Provide the [X, Y] coordinate of the cell's center where the given text is located.  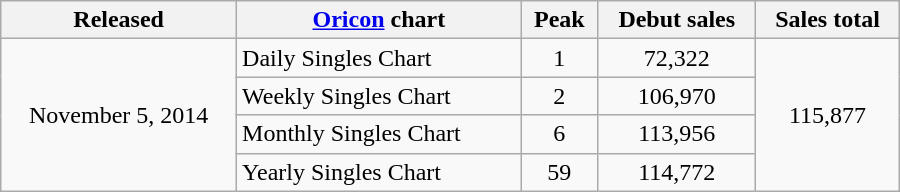
Oricon chart [380, 20]
2 [559, 96]
Daily Singles Chart [380, 58]
6 [559, 134]
115,877 [828, 115]
Yearly Singles Chart [380, 172]
Peak [559, 20]
72,322 [677, 58]
1 [559, 58]
59 [559, 172]
Sales total [828, 20]
113,956 [677, 134]
106,970 [677, 96]
Released [119, 20]
November 5, 2014 [119, 115]
Debut sales [677, 20]
114,772 [677, 172]
Weekly Singles Chart [380, 96]
Monthly Singles Chart [380, 134]
